For the text-containing cell, return its midpoint in (x, y) coordinate format. 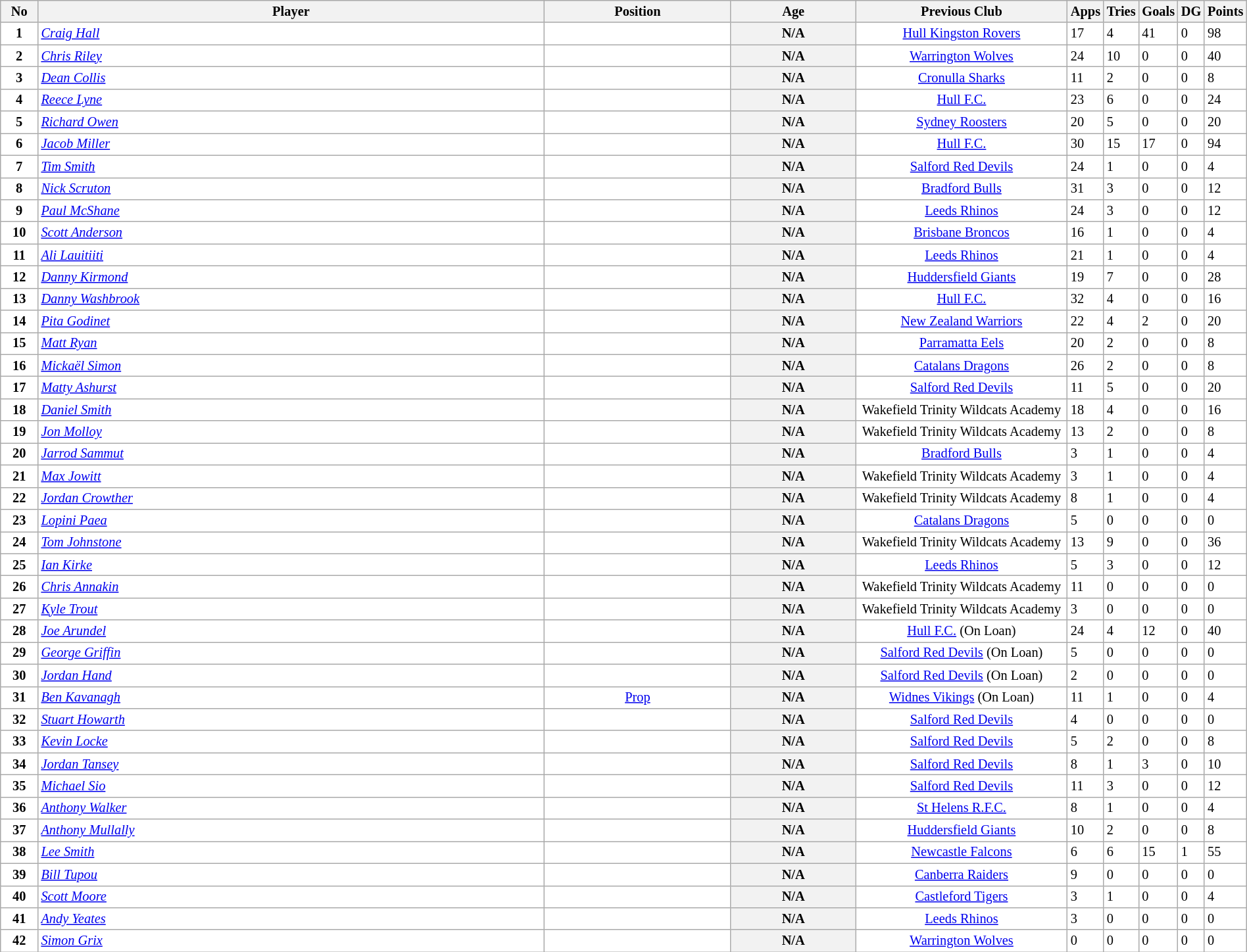
Matty Ashurst (291, 387)
35 (20, 786)
Kyle Trout (291, 609)
Jordan Crowther (291, 498)
Dean Collis (291, 78)
Pita Godinet (291, 321)
Chris Riley (291, 56)
Parramatta Eels (962, 343)
94 (1225, 144)
42 (20, 941)
33 (20, 742)
Jarrod Sammut (291, 454)
Scott Moore (291, 897)
Bill Tupou (291, 874)
Chris Annakin (291, 586)
Simon Grix (291, 941)
39 (20, 874)
Goals (1158, 11)
Danny Washbrook (291, 299)
Brisbane Broncos (962, 233)
Ian Kirke (291, 565)
Anthony Mullally (291, 830)
Nick Scruton (291, 189)
Lopini Paea (291, 520)
Tim Smith (291, 166)
Apps (1085, 11)
Newcastle Falcons (962, 852)
Anthony Walker (291, 808)
George Griffin (291, 653)
29 (20, 653)
Ali Lauitiiti (291, 255)
Kevin Locke (291, 742)
Danny Kirmond (291, 277)
Jordan Tansey (291, 764)
Age (793, 11)
Hull Kingston Rovers (962, 34)
Jon Molloy (291, 432)
Ben Kavanagh (291, 698)
Mickaël Simon (291, 366)
Richard Owen (291, 122)
14 (20, 321)
Hull F.C. (On Loan) (962, 631)
98 (1225, 34)
Reece Lyne (291, 100)
Points (1225, 11)
Michael Sio (291, 786)
Widnes Vikings (On Loan) (962, 698)
Jacob Miller (291, 144)
Andy Yeates (291, 918)
37 (20, 830)
Jordan Hand (291, 675)
Castleford Tigers (962, 897)
38 (20, 852)
New Zealand Warriors (962, 321)
Daniel Smith (291, 410)
St Helens R.F.C. (962, 808)
34 (20, 764)
Previous Club (962, 11)
Player (291, 11)
DG (1191, 11)
Matt Ryan (291, 343)
Stuart Howarth (291, 719)
Tries (1121, 11)
Paul McShane (291, 210)
27 (20, 609)
Scott Anderson (291, 233)
Sydney Roosters (962, 122)
25 (20, 565)
Max Jowitt (291, 476)
Lee Smith (291, 852)
Position (637, 11)
Canberra Raiders (962, 874)
Prop (637, 698)
Cronulla Sharks (962, 78)
Tom Johnstone (291, 542)
Craig Hall (291, 34)
55 (1225, 852)
No (20, 11)
Joe Arundel (291, 631)
